Extract the (x, y) coordinate from the center of the cell holding the provided text.  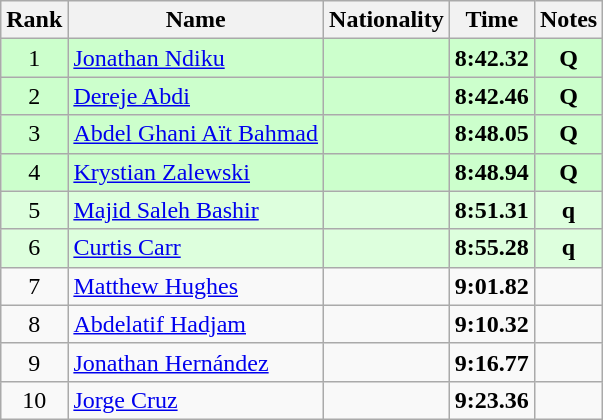
Notes (568, 20)
1 (34, 58)
5 (34, 210)
Majid Saleh Bashir (196, 210)
4 (34, 172)
Abdel Ghani Aït Bahmad (196, 134)
8 (34, 324)
7 (34, 286)
9 (34, 362)
Dereje Abdi (196, 96)
Jorge Cruz (196, 400)
8:55.28 (492, 248)
Matthew Hughes (196, 286)
2 (34, 96)
10 (34, 400)
9:23.36 (492, 400)
6 (34, 248)
8:48.05 (492, 134)
9:10.32 (492, 324)
Krystian Zalewski (196, 172)
Time (492, 20)
Rank (34, 20)
Jonathan Ndiku (196, 58)
8:42.32 (492, 58)
Curtis Carr (196, 248)
3 (34, 134)
9:01.82 (492, 286)
8:48.94 (492, 172)
Nationality (387, 20)
8:51.31 (492, 210)
9:16.77 (492, 362)
Abdelatif Hadjam (196, 324)
8:42.46 (492, 96)
Name (196, 20)
Jonathan Hernández (196, 362)
